Determine the [X, Y] coordinate at the center of the cell enclosing the given text.  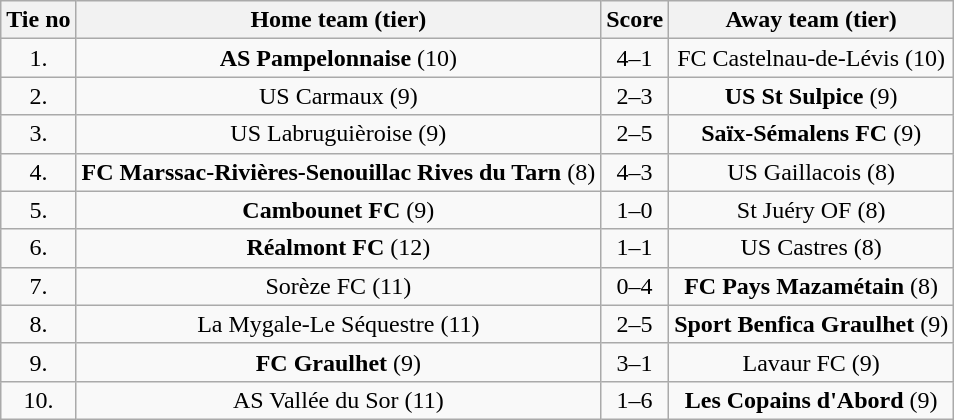
6. [38, 248]
US Castres (8) [812, 248]
St Juéry OF (8) [812, 210]
Les Copains d'Abord (9) [812, 400]
10. [38, 400]
2. [38, 96]
1–0 [635, 210]
Score [635, 20]
AS Pampelonnaise (10) [338, 58]
US Gaillacois (8) [812, 172]
US St Sulpice (9) [812, 96]
FC Graulhet (9) [338, 362]
9. [38, 362]
Lavaur FC (9) [812, 362]
US Labruguièroise (9) [338, 134]
5. [38, 210]
Tie no [38, 20]
8. [38, 324]
US Carmaux (9) [338, 96]
3–1 [635, 362]
AS Vallée du Sor (11) [338, 400]
FC Marssac-Rivières-Senouillac Rives du Tarn (8) [338, 172]
3. [38, 134]
4. [38, 172]
Home team (tier) [338, 20]
0–4 [635, 286]
La Mygale-Le Séquestre (11) [338, 324]
Cambounet FC (9) [338, 210]
1–1 [635, 248]
4–1 [635, 58]
Saïx-Sémalens FC (9) [812, 134]
Sorèze FC (11) [338, 286]
Réalmont FC (12) [338, 248]
2–3 [635, 96]
Away team (tier) [812, 20]
1–6 [635, 400]
FC Castelnau-de-Lévis (10) [812, 58]
FC Pays Mazamétain (8) [812, 286]
7. [38, 286]
1. [38, 58]
Sport Benfica Graulhet (9) [812, 324]
4–3 [635, 172]
